Return (x, y) of the center of cell containing provided text 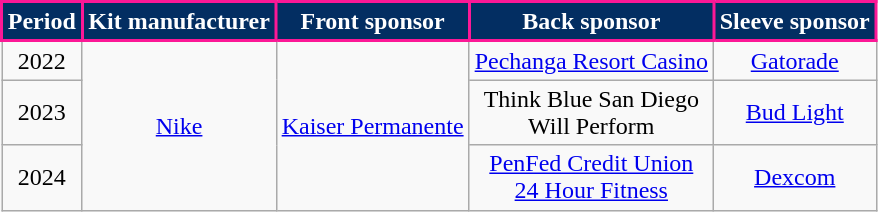
Back sponsor (591, 22)
Gatorade (794, 60)
Pechanga Resort Casino (591, 60)
Kaiser Permanente (372, 126)
2022 (42, 60)
Bud Light (794, 112)
2023 (42, 112)
Period (42, 22)
Nike (179, 126)
Think Blue San DiegoWill Perform (591, 112)
PenFed Credit Union24 Hour Fitness (591, 178)
Kit manufacturer (179, 22)
Dexcom (794, 178)
2024 (42, 178)
Front sponsor (372, 22)
Sleeve sponsor (794, 22)
